Locate the cell with the specified text and output its (x, y) center coordinate. 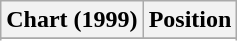
Position (190, 20)
Chart (1999) (72, 20)
